Extract the [x, y] coordinate from the center of the cell holding the provided text.  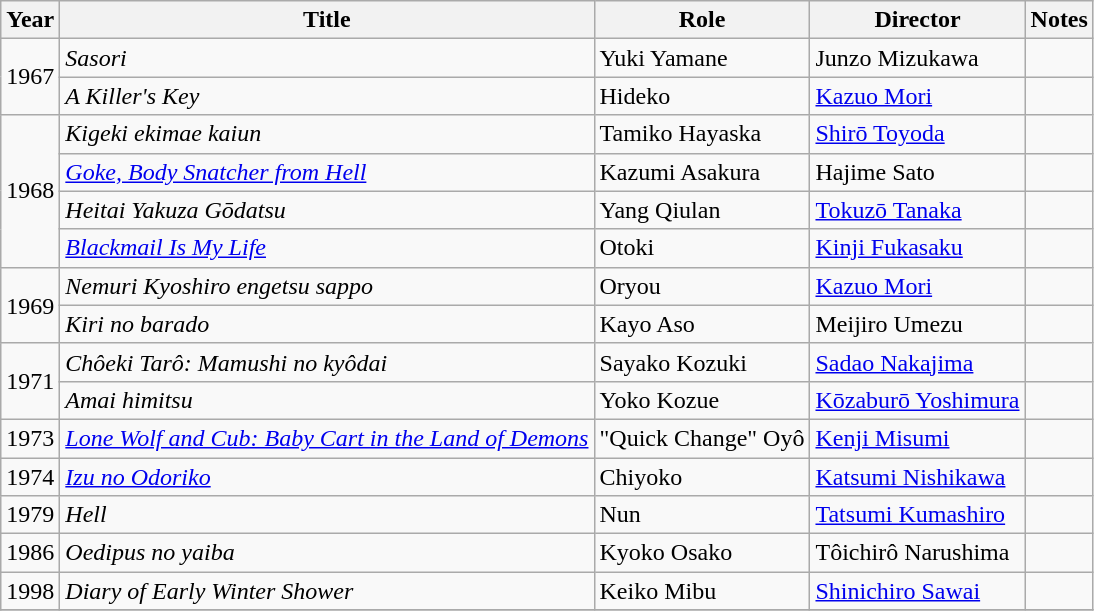
Diary of Early Winter Shower [327, 591]
1998 [30, 591]
Keiko Mibu [702, 591]
Sadao Nakajima [918, 362]
1986 [30, 553]
1971 [30, 381]
1974 [30, 477]
Amai himitsu [327, 400]
Kiri no barado [327, 324]
Oryou [702, 286]
Yang Qiulan [702, 210]
Nun [702, 515]
Chiyoko [702, 477]
1969 [30, 305]
1967 [30, 77]
Izu no Odoriko [327, 477]
1968 [30, 191]
Director [918, 20]
Yuki Yamane [702, 58]
Otoki [702, 248]
Kinji Fukasaku [918, 248]
Year [30, 20]
Hideko [702, 96]
Kōzaburō Yoshimura [918, 400]
Hajime Sato [918, 172]
Lone Wolf and Cub: Baby Cart in the Land of Demons [327, 438]
Meijiro Umezu [918, 324]
Katsumi Nishikawa [918, 477]
Kazumi Asakura [702, 172]
Tôichirô Narushima [918, 553]
Hell [327, 515]
Tamiko Hayaska [702, 134]
Heitai Yakuza Gōdatsu [327, 210]
Shinichiro Sawai [918, 591]
1979 [30, 515]
Tokuzō Tanaka [918, 210]
Kayo Aso [702, 324]
Kigeki ekimae kaiun [327, 134]
1973 [30, 438]
Shirō Toyoda [918, 134]
Chôeki Tarô: Mamushi no kyôdai [327, 362]
Kyoko Osako [702, 553]
Notes [1059, 20]
Tatsumi Kumashiro [918, 515]
Title [327, 20]
Nemuri Kyoshiro engetsu sappo [327, 286]
"Quick Change" Oyô [702, 438]
Sayako Kozuki [702, 362]
Role [702, 20]
Goke, Body Snatcher from Hell [327, 172]
Kenji Misumi [918, 438]
Blackmail Is My Life [327, 248]
Sasori [327, 58]
Yoko Kozue [702, 400]
Junzo Mizukawa [918, 58]
Oedipus no yaiba [327, 553]
A Killer's Key [327, 96]
